For the text-containing cell, return its midpoint in (x, y) coordinate format. 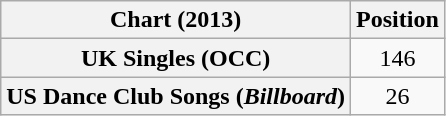
UK Singles (OCC) (176, 58)
US Dance Club Songs (Billboard) (176, 96)
Position (398, 20)
Chart (2013) (176, 20)
26 (398, 96)
146 (398, 58)
